Detect which cell encompasses the target text, then output its (x, y) center coordinate. 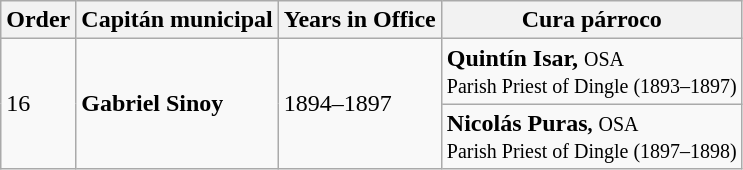
Order (38, 20)
16 (38, 104)
Nicolás Puras, OSAParish Priest of Dingle (1897–1898) (592, 136)
Quintín Isar, OSAParish Priest of Dingle (1893–1897) (592, 72)
Years in Office (360, 20)
Capitán municipal (177, 20)
Gabriel Sinoy (177, 104)
Cura párroco (592, 20)
1894–1897 (360, 104)
